Pinpoint the cell where the given text exists, returning its [X, Y] midpoint coordinate. 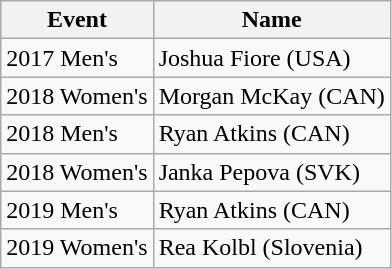
2018 Men's [77, 134]
Event [77, 20]
Name [272, 20]
2017 Men's [77, 58]
2019 Women's [77, 248]
Janka Pepova (SVK) [272, 172]
Joshua Fiore (USA) [272, 58]
Morgan McKay (CAN) [272, 96]
Rea Kolbl (Slovenia) [272, 248]
2019 Men's [77, 210]
